Determine the (x, y) coordinate at the center of the cell enclosing the given text.  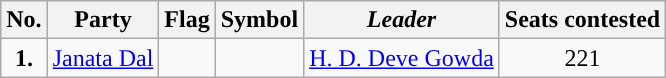
No. (24, 20)
Seats contested (582, 20)
1. (24, 58)
Symbol (259, 20)
221 (582, 58)
H. D. Deve Gowda (402, 58)
Flag (187, 20)
Leader (402, 20)
Party (103, 20)
Janata Dal (103, 58)
